Output the [X, Y] coordinate of the center of the cell containing the given text.  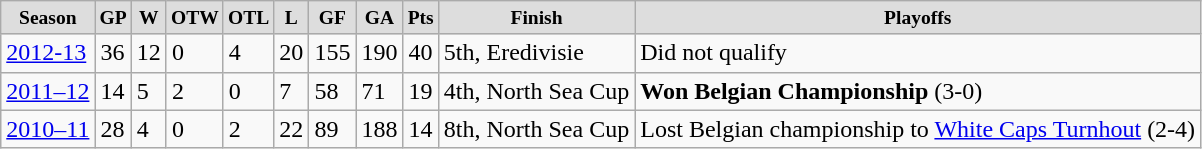
58 [332, 91]
7 [292, 91]
4th, North Sea Cup [536, 91]
GP [113, 18]
Playoffs [918, 18]
40 [420, 53]
5th, Eredivisie [536, 53]
2011–12 [48, 91]
W [148, 18]
2010–11 [48, 129]
8th, North Sea Cup [536, 129]
Pts [420, 18]
Lost Belgian championship to White Caps Turnhout (2-4) [918, 129]
155 [332, 53]
L [292, 18]
OTW [194, 18]
OTL [248, 18]
190 [380, 53]
2012-13 [48, 53]
GF [332, 18]
Did not qualify [918, 53]
188 [380, 129]
Season [48, 18]
Won Belgian Championship (3-0) [918, 91]
Finish [536, 18]
20 [292, 53]
GA [380, 18]
5 [148, 91]
12 [148, 53]
22 [292, 129]
19 [420, 91]
36 [113, 53]
71 [380, 91]
89 [332, 129]
28 [113, 129]
